Output the [X, Y] coordinate of the center of the cell containing the given text.  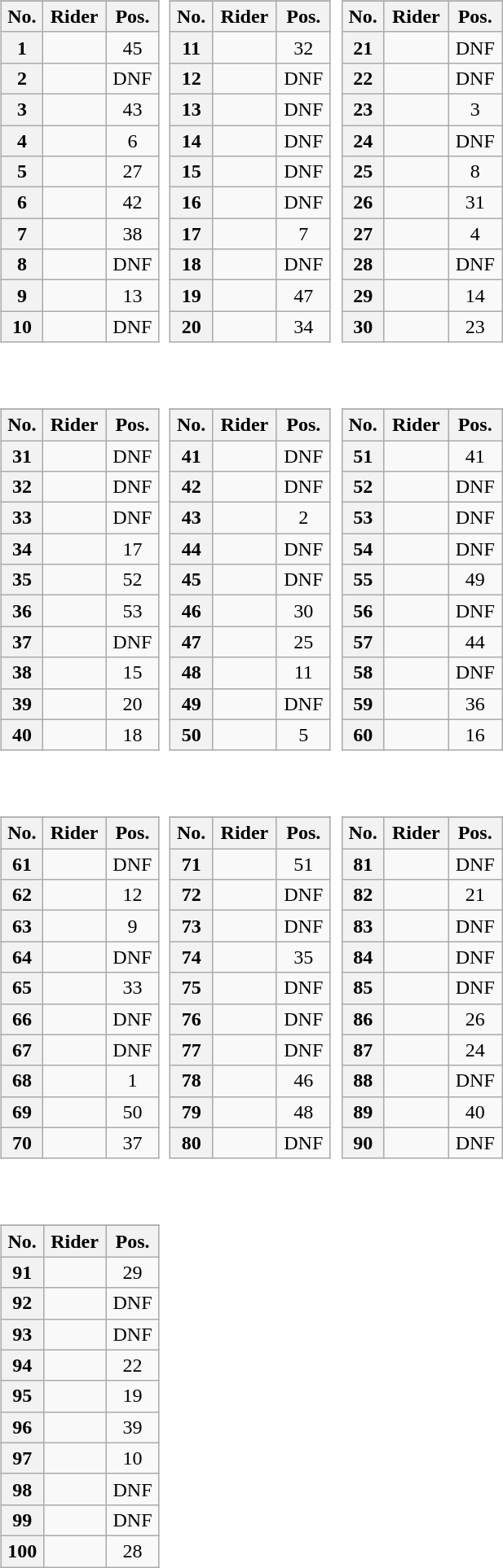
83 [363, 926]
98 [22, 1489]
55 [363, 580]
79 [192, 1112]
95 [22, 1396]
No. Rider Pos. 71 51 72 DNF 73 DNF 74 35 75 DNF 76 DNF 77 DNF 78 46 79 48 80 DNF [253, 977]
65 [21, 988]
94 [22, 1365]
72 [192, 895]
60 [363, 735]
97 [22, 1458]
67 [21, 1050]
88 [363, 1081]
69 [21, 1112]
80 [192, 1143]
68 [21, 1081]
58 [363, 673]
71 [192, 864]
54 [363, 549]
78 [192, 1081]
90 [363, 1143]
91 [22, 1272]
89 [363, 1112]
86 [363, 1019]
56 [363, 611]
85 [363, 988]
59 [363, 704]
99 [22, 1520]
84 [363, 957]
93 [22, 1334]
74 [192, 957]
100 [22, 1551]
82 [363, 895]
61 [21, 864]
No. Rider Pos. 41 DNF 42 DNF 43 2 44 DNF 45 DNF 46 30 47 25 48 11 49 DNF 50 5 [253, 569]
73 [192, 926]
75 [192, 988]
57 [363, 642]
77 [192, 1050]
96 [22, 1427]
81 [363, 864]
64 [21, 957]
76 [192, 1019]
70 [21, 1143]
62 [21, 895]
87 [363, 1050]
63 [21, 926]
66 [21, 1019]
92 [22, 1303]
